Identify which cell holds the provided text, then report its (x, y) central coordinate. 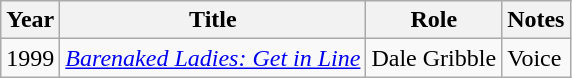
Barenaked Ladies: Get in Line (213, 58)
Voice (536, 58)
1999 (30, 58)
Title (213, 20)
Year (30, 20)
Dale Gribble (434, 58)
Notes (536, 20)
Role (434, 20)
